Find where the given text appears and provide that cell's center as (x, y) coordinate. 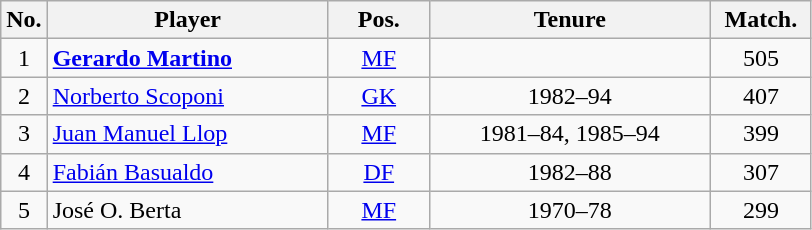
2 (24, 96)
1970–78 (570, 210)
DF (378, 172)
Player (188, 20)
Juan Manuel Llop (188, 134)
Match. (760, 20)
1981–84, 1985–94 (570, 134)
407 (760, 96)
1982–94 (570, 96)
No. (24, 20)
Gerardo Martino (188, 58)
Norberto Scoponi (188, 96)
3 (24, 134)
299 (760, 210)
Fabián Basualdo (188, 172)
GK (378, 96)
5 (24, 210)
307 (760, 172)
Pos. (378, 20)
505 (760, 58)
1 (24, 58)
1982–88 (570, 172)
399 (760, 134)
Tenure (570, 20)
José O. Berta (188, 210)
4 (24, 172)
